Return [x, y] of the center of cell containing provided text 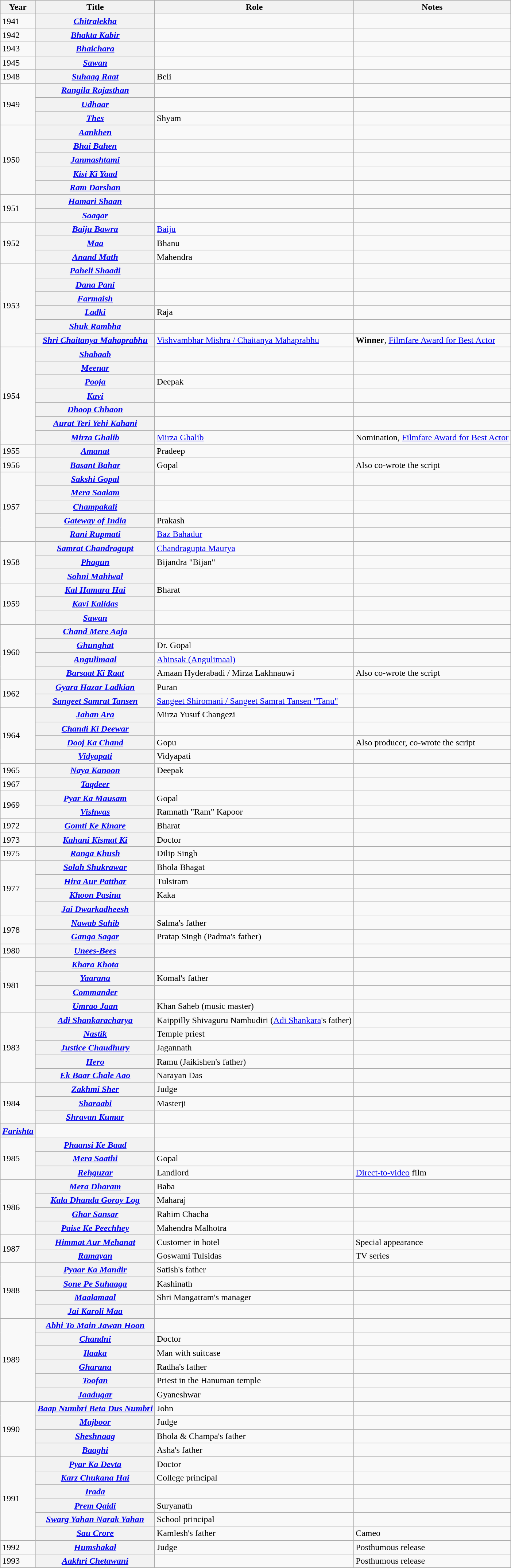
1981 [18, 985]
Phagun [95, 562]
Himmat Aur Mehanat [95, 1242]
1972 [18, 826]
1985 [18, 1159]
Bhai Bahen [95, 146]
Sone Pe Suhaaga [95, 1283]
Asha's father [254, 1450]
1950 [18, 160]
Role [254, 7]
Chitralekha [95, 21]
1986 [18, 1207]
1993 [18, 1561]
Khan Saheb (music master) [254, 1006]
Phaansi Ke Baad [95, 1145]
Kashinath [254, 1283]
Gyara Hazar Ladkian [95, 687]
Special appearance [432, 1242]
1964 [18, 736]
Ramnath "Ram" Kapoor [254, 812]
Sangeet Samrat Tansen [95, 701]
Ilaaka [95, 1353]
1945 [18, 63]
Chand Mere Aaja [95, 632]
1989 [18, 1360]
Barsaat Ki Raat [95, 673]
Bhakta Kabir [95, 35]
1954 [18, 395]
Chandragupta Maurya [254, 548]
Baap Numbri Beta Dus Numbri [95, 1408]
Komal's father [254, 978]
Kaippilly Shivaguru Nambudiri (Adi Shankara's father) [254, 1020]
1949 [18, 104]
Thes [95, 118]
Meenar [95, 368]
Bhaichara [95, 49]
Baiju [254, 229]
1952 [18, 243]
Satish's father [254, 1269]
1959 [18, 604]
Bhola & Champa's father [254, 1436]
1969 [18, 805]
College principal [254, 1478]
Notes [432, 7]
Maa [95, 243]
Suryanath [254, 1506]
Goswami Tulsidas [254, 1256]
Ramayan [95, 1256]
Khoon Pasina [95, 895]
Dr. Gopal [254, 645]
Suhaag Raat [95, 77]
Shri Mangatram's manager [254, 1298]
Jaadugar [95, 1395]
1948 [18, 77]
Hamari Shaan [95, 202]
Kisi Ki Yaad [95, 174]
1983 [18, 1048]
Rani Rupmati [95, 534]
Ladki [95, 312]
Taqdeer [95, 784]
1942 [18, 35]
Unees-Bees [95, 951]
1967 [18, 784]
Pradeep [254, 451]
Mera Saathi [95, 1159]
Baba [254, 1186]
Solah Shukrawar [95, 867]
Sangeet Shiromani / Sangeet Samrat Tansen "Tanu" [254, 701]
Kahani Kismat Ki [95, 839]
Swarg Yahan Narak Yahan [95, 1520]
Radha's father [254, 1367]
Salma's father [254, 923]
Hero [95, 1062]
1992 [18, 1547]
Prem Qaidi [95, 1506]
Bijandra "Bijan" [254, 562]
Gyaneshwar [254, 1395]
Narayan Das [254, 1076]
Dilip Singh [254, 854]
Mahendra [254, 257]
1955 [18, 451]
Winner, Filmfare Award for Best Actor [432, 340]
Shyam [254, 118]
1943 [18, 49]
Puran [254, 687]
Pyaar Ka Mandir [95, 1269]
Janmashtami [95, 160]
1980 [18, 951]
1962 [18, 694]
Nastik [95, 1034]
Basant Bahar [95, 465]
Cameo [432, 1533]
Mera Saalam [95, 493]
1953 [18, 305]
Paise Ke Peechhey [95, 1228]
Nomination, Filmfare Award for Best Actor [432, 437]
Ranga Khush [95, 854]
Samrat Chandragupt [95, 548]
Gharana [95, 1367]
Gopu [254, 742]
Tulsiram [254, 881]
Vishwas [95, 812]
Karz Chukana Hai [95, 1478]
Priest in the Hanuman temple [254, 1381]
Bhola Bhagat [254, 867]
1975 [18, 854]
Khara Khota [95, 964]
Farmaish [95, 299]
Chandni [95, 1339]
Sau Crore [95, 1533]
Jagannath [254, 1048]
Farishta [18, 1131]
Adi Shankaracharya [95, 1020]
Abhi To Main Jawan Hoon [95, 1325]
1978 [18, 930]
Man with suitcase [254, 1353]
Dhoop Chhaon [95, 410]
Aakhri Chetawani [95, 1561]
Masterji [254, 1103]
Ganga Sagar [95, 937]
Raja [254, 312]
Kala Dhanda Goray Log [95, 1200]
Beli [254, 77]
Year [18, 7]
Kamlesh's father [254, 1533]
Maalamaal [95, 1298]
Zakhmi Sher [95, 1089]
Also producer, co-wrote the script [432, 742]
Ek Baar Chale Aao [95, 1076]
Majboor [95, 1422]
Ghar Sansar [95, 1214]
John [254, 1408]
Nawab Sahib [95, 923]
Kavi [95, 395]
Irada [95, 1491]
Mirza Yusuf Changezi [254, 715]
Jai Dwarkadheesh [95, 909]
Baiju Bawra [95, 229]
Sheshnaag [95, 1436]
Gateway of India [95, 520]
TV series [432, 1256]
Amanat [95, 451]
1977 [18, 888]
Aurat Teri Yehi Kahani [95, 424]
Udhaar [95, 104]
Umrao Jaan [95, 1006]
Hira Aur Patthar [95, 881]
Pyar Ka Devta [95, 1464]
Angulimaal [95, 659]
Justice Chaudhury [95, 1048]
Ram Darshan [95, 188]
Shabaab [95, 354]
Yaarana [95, 978]
Dana Pani [95, 285]
Anand Math [95, 257]
Title [95, 7]
Direct-to-video film [432, 1173]
Jahan Ara [95, 715]
Shravan Kumar [95, 1117]
Toofan [95, 1381]
1941 [18, 21]
Pratap Singh (Padma's father) [254, 937]
Kaka [254, 895]
1988 [18, 1290]
Shri Chaitanya Mahaprabhu [95, 340]
1965 [18, 770]
Ramu (Jaikishen's father) [254, 1062]
1991 [18, 1498]
Pyar Ka Mausam [95, 798]
1973 [18, 839]
Bhanu [254, 243]
Ahinsak (Angulimaal) [254, 659]
School principal [254, 1520]
Rahim Chacha [254, 1214]
Pooja [95, 382]
1987 [18, 1249]
Naya Kanoon [95, 770]
Mera Dharam [95, 1186]
Rangila Rajasthan [95, 90]
Customer in hotel [254, 1242]
Sakshi Gopal [95, 479]
1951 [18, 208]
1960 [18, 652]
Landlord [254, 1173]
1958 [18, 562]
Commander [95, 992]
Vishvambhar Mishra / Chaitanya Mahaprabhu [254, 340]
Aankhen [95, 132]
Ghunghat [95, 645]
1990 [18, 1429]
Humshakal [95, 1547]
Sharaabi [95, 1103]
Dooj Ka Chand [95, 742]
Maharaj [254, 1200]
Saagar [95, 215]
Temple priest [254, 1034]
Chandi Ki Deewar [95, 729]
Prakash [254, 520]
Kavi Kalidas [95, 604]
Baaghi [95, 1450]
Baz Bahadur [254, 534]
Gomti Ke Kinare [95, 826]
1956 [18, 465]
Jai Karoli Maa [95, 1311]
Shuk Rambha [95, 326]
Champakali [95, 507]
Sohni Mahiwal [95, 576]
Paheli Shaadi [95, 271]
Kal Hamara Hai [95, 590]
Mahendra Malhotra [254, 1228]
1984 [18, 1103]
Amaan Hyderabadi / Mirza Lakhnauwi [254, 673]
1957 [18, 507]
Rehguzar [95, 1173]
